Scan for the cell matching the given text and deliver its (X, Y) coordinate at center. 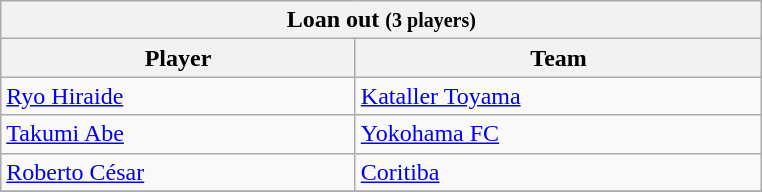
Loan out (3 players) (382, 20)
Takumi Abe (178, 134)
Team (558, 58)
Kataller Toyama (558, 96)
Coritiba (558, 172)
Roberto César (178, 172)
Player (178, 58)
Yokohama FC (558, 134)
Ryo Hiraide (178, 96)
